Determine the [X, Y] coordinate at the center of the cell enclosing the given text.  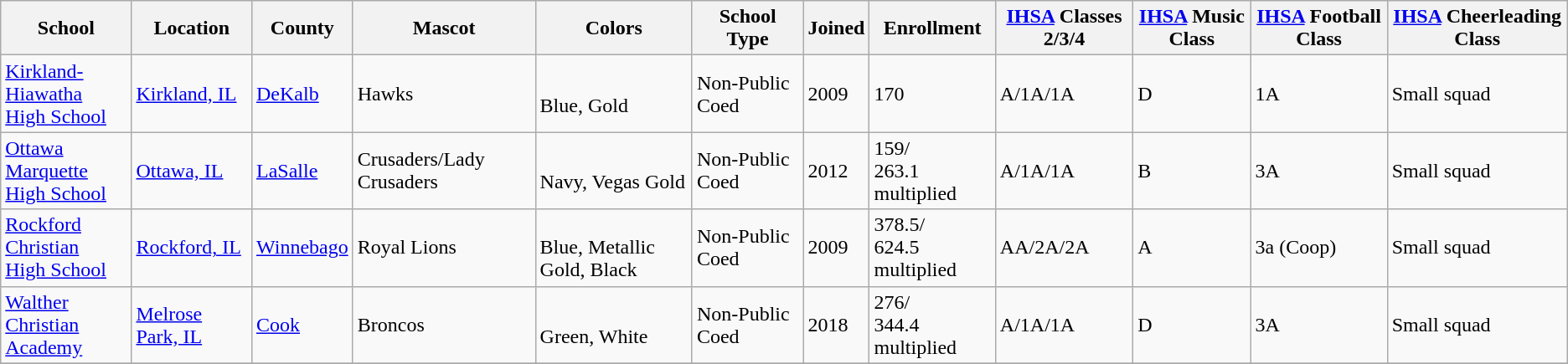
AA/2A/2A [1064, 248]
Rockford, IL [192, 248]
School [66, 28]
1A [1318, 94]
Joined [836, 28]
Kirkland-HiawathaHigh School [66, 94]
IHSA Classes 2/3/4 [1064, 28]
Cook [302, 325]
LaSalle [302, 171]
IHSA Football Class [1318, 28]
Location [192, 28]
Kirkland, IL [192, 94]
Blue, Gold [613, 94]
IHSA Cheerleading Class [1478, 28]
School Type [747, 28]
A [1192, 248]
Winnebago [302, 248]
Ottawa, IL [192, 171]
B [1192, 171]
Broncos [444, 325]
2018 [836, 325]
159/263.1 multiplied [932, 171]
Colors [613, 28]
Rockford ChristianHigh School [66, 248]
378.5/624.5 multiplied [932, 248]
Ottawa MarquetteHigh School [66, 171]
Melrose Park, IL [192, 325]
Hawks [444, 94]
Enrollment [932, 28]
Walther ChristianAcademy [66, 325]
DeKalb [302, 94]
3a (Coop) [1318, 248]
276/344.4 multiplied [932, 325]
County [302, 28]
Crusaders/Lady Crusaders [444, 171]
IHSA Music Class [1192, 28]
Blue, Metallic Gold, Black [613, 248]
Royal Lions [444, 248]
Mascot [444, 28]
Green, White [613, 325]
170 [932, 94]
Navy, Vegas Gold [613, 171]
2012 [836, 171]
